Pinpoint the cell where the given text exists, returning its (X, Y) midpoint coordinate. 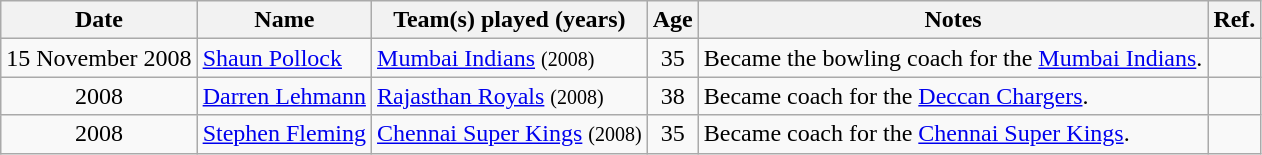
Stephen Fleming (284, 134)
Mumbai Indians (2008) (510, 58)
Darren Lehmann (284, 96)
Name (284, 20)
Chennai Super Kings (2008) (510, 134)
Date (99, 20)
Shaun Pollock (284, 58)
Became the bowling coach for the Mumbai Indians. (953, 58)
Became coach for the Deccan Chargers. (953, 96)
Team(s) played (years) (510, 20)
15 November 2008 (99, 58)
Rajasthan Royals (2008) (510, 96)
Age (672, 20)
Notes (953, 20)
Ref. (1234, 20)
Became coach for the Chennai Super Kings. (953, 134)
38 (672, 96)
